Output the (x, y) coordinate of the center of the cell containing the given text.  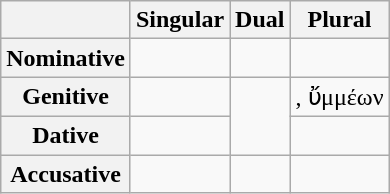
Accusative (66, 173)
Dative (66, 135)
Nominative (66, 58)
Singular (180, 20)
, ὔμμέων (340, 97)
Genitive (66, 97)
Plural (340, 20)
Dual (260, 20)
